Scan for the cell matching the given text and deliver its (x, y) coordinate at center. 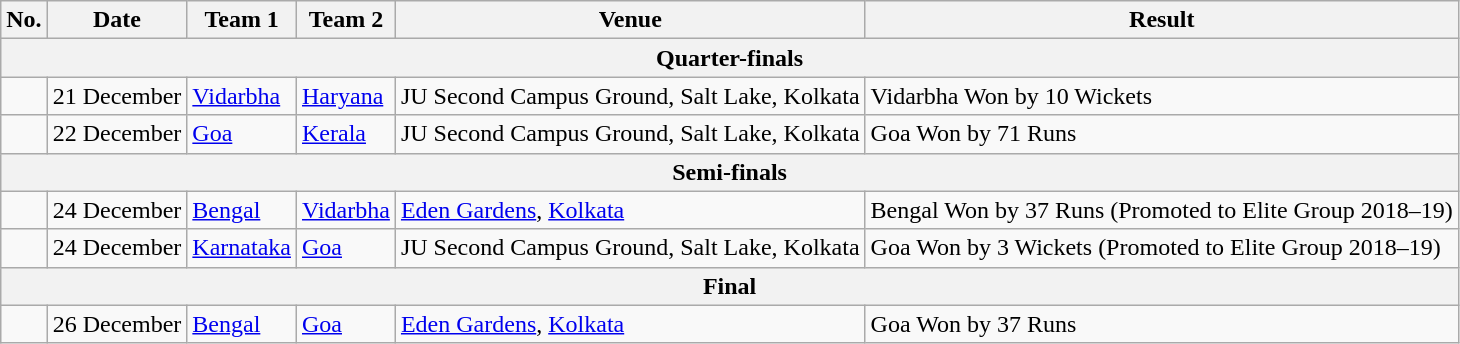
Goa Won by 3 Wickets (Promoted to Elite Group 2018–19) (1162, 248)
Karnataka (242, 248)
21 December (117, 96)
Team 2 (346, 20)
Team 1 (242, 20)
26 December (117, 324)
22 December (117, 134)
Final (730, 286)
Kerala (346, 134)
Haryana (346, 96)
Semi-finals (730, 172)
Bengal Won by 37 Runs (Promoted to Elite Group 2018–19) (1162, 210)
No. (24, 20)
Result (1162, 20)
Venue (630, 20)
Goa Won by 71 Runs (1162, 134)
Goa Won by 37 Runs (1162, 324)
Quarter-finals (730, 58)
Vidarbha Won by 10 Wickets (1162, 96)
Date (117, 20)
